Determine the [x, y] coordinate at the center of the cell enclosing the given text.  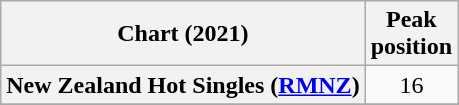
New Zealand Hot Singles (RMNZ) [183, 85]
Peakposition [411, 34]
16 [411, 85]
Chart (2021) [183, 34]
